Scan for the cell matching the given text and deliver its [x, y] coordinate at center. 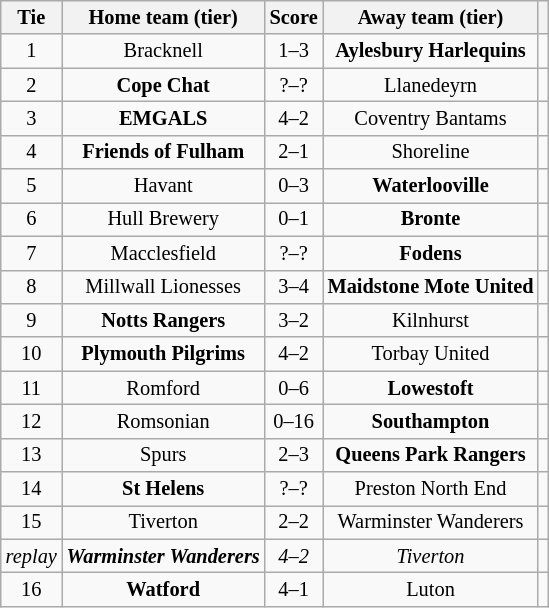
Waterlooville [431, 186]
4 [32, 152]
Cope Chat [164, 85]
11 [32, 388]
9 [32, 320]
1–3 [294, 51]
Tie [32, 17]
Coventry Bantams [431, 118]
0–3 [294, 186]
Spurs [164, 455]
3–2 [294, 320]
Home team (tier) [164, 17]
Hull Brewery [164, 219]
8 [32, 287]
Friends of Fulham [164, 152]
Southampton [431, 421]
Plymouth Pilgrims [164, 354]
2–2 [294, 522]
Luton [431, 589]
2–1 [294, 152]
Notts Rangers [164, 320]
Llanedeyrn [431, 85]
0–1 [294, 219]
Watford [164, 589]
13 [32, 455]
7 [32, 253]
EMGALS [164, 118]
Bracknell [164, 51]
4–1 [294, 589]
2–3 [294, 455]
Shoreline [431, 152]
10 [32, 354]
6 [32, 219]
15 [32, 522]
Romford [164, 388]
14 [32, 489]
Maidstone Mote United [431, 287]
12 [32, 421]
Score [294, 17]
3 [32, 118]
0–16 [294, 421]
1 [32, 51]
Millwall Lionesses [164, 287]
replay [32, 556]
0–6 [294, 388]
5 [32, 186]
Kilnhurst [431, 320]
Torbay United [431, 354]
16 [32, 589]
Preston North End [431, 489]
Aylesbury Harlequins [431, 51]
Away team (tier) [431, 17]
3–4 [294, 287]
2 [32, 85]
Macclesfield [164, 253]
Romsonian [164, 421]
St Helens [164, 489]
Fodens [431, 253]
Queens Park Rangers [431, 455]
Lowestoft [431, 388]
Havant [164, 186]
Bronte [431, 219]
